Locate the cell with the specified text and output its (x, y) center coordinate. 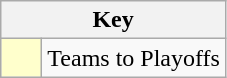
Key (114, 20)
Teams to Playoffs (134, 58)
